Return (x, y) of the center of cell containing provided text 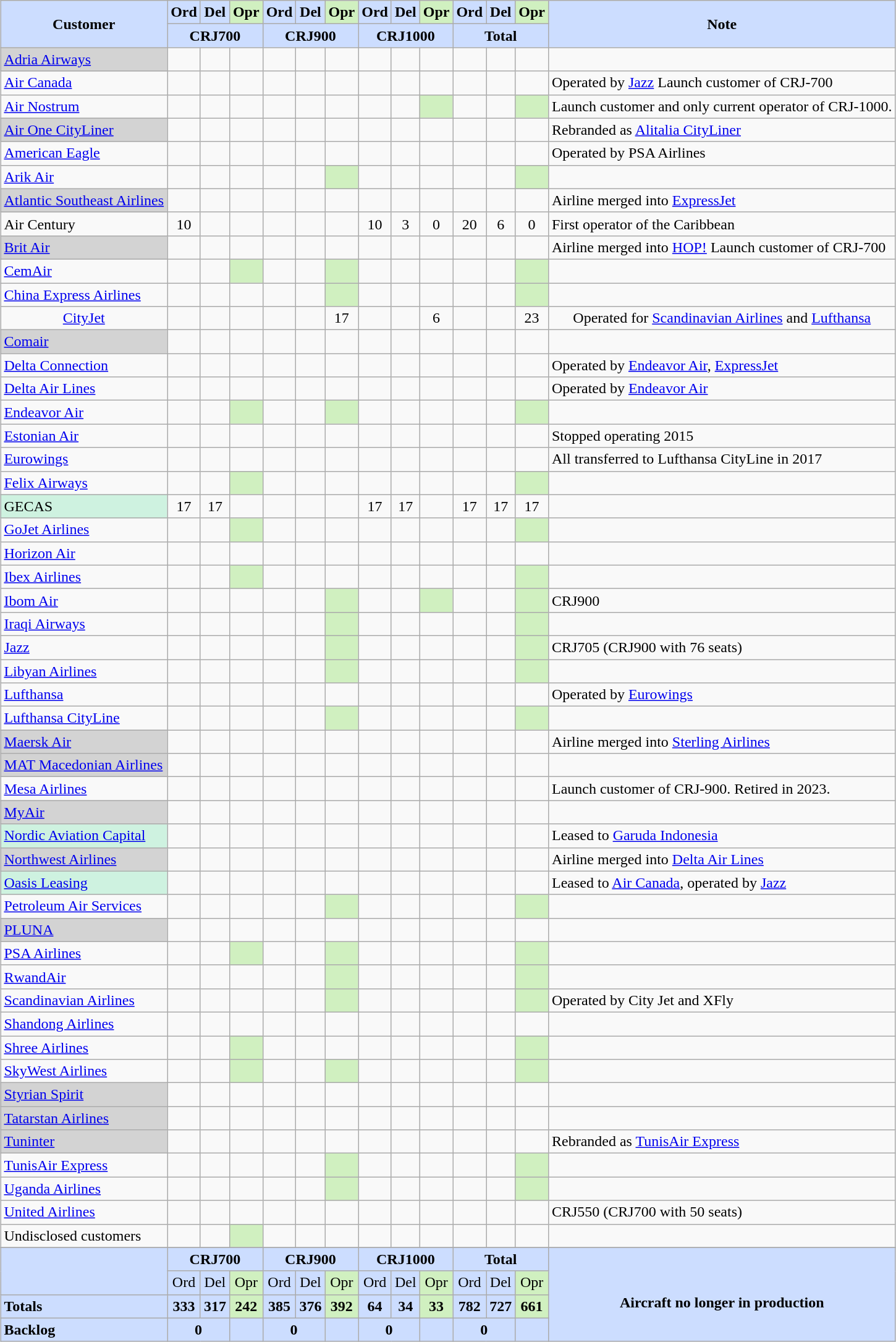
333 (184, 1306)
376 (310, 1306)
Delta Connection (84, 365)
American Eagle (84, 153)
Air One CityLiner (84, 130)
Tatarstan Airlines (84, 1118)
Airline merged into Sterling Airlines (722, 742)
Air Canada (84, 83)
33 (436, 1306)
PSA Airlines (84, 953)
RwandAir (84, 977)
Operated by Eurowings (722, 695)
CRJ705 (CRJ900 with 76 seats) (722, 647)
Operated by City Jet and XFly (722, 1000)
Launch customer of CRJ-900. Retired in 2023. (722, 789)
Adria Airways (84, 59)
MAT Macedonian Airlines (84, 765)
Rebranded as TunisAir Express (722, 1142)
Undisclosed customers (84, 1236)
Shandong Airlines (84, 1024)
Ibom Air (84, 600)
Operated by PSA Airlines (722, 153)
Scandinavian Airlines (84, 1000)
Uganda Airlines (84, 1189)
Endeavor Air (84, 412)
All transferred to Lufthansa CityLine in 2017 (722, 459)
Nordic Aviation Capital (84, 836)
727 (501, 1306)
TunisAir Express (84, 1165)
23 (532, 318)
Jazz (84, 647)
MyAir (84, 812)
Stopped operating 2015 (722, 436)
Styrian Spirit (84, 1095)
GECAS (84, 506)
China Express Airlines (84, 295)
Note (722, 24)
United Airlines (84, 1212)
20 (470, 224)
Arik Air (84, 177)
782 (470, 1306)
GoJet Airlines (84, 530)
Oasis Leasing (84, 883)
392 (342, 1306)
661 (532, 1306)
Airline merged into HOP! Launch customer of CRJ-700 (722, 247)
Customer (84, 24)
Petroleum Air Services (84, 906)
Air Century (84, 224)
Delta Air Lines (84, 389)
Operated for Scandinavian Airlines and Lufthansa (722, 318)
Atlantic Southeast Airlines (84, 200)
Leased to Garuda Indonesia (722, 836)
3 (405, 224)
Aircraft no longer in production (722, 1294)
Eurowings (84, 459)
34 (405, 1306)
Mesa Airlines (84, 789)
CRJ550 (CRJ700 with 50 seats) (722, 1212)
PLUNA (84, 930)
Northwest Airlines (84, 859)
CemAir (84, 271)
Estonian Air (84, 436)
Shree Airlines (84, 1048)
Airline merged into ExpressJet (722, 200)
Lufthansa CityLine (84, 718)
Lufthansa (84, 695)
Rebranded as Alitalia CityLiner (722, 130)
Brit Air (84, 247)
Comair (84, 342)
Launch customer and only current operator of CRJ-1000. (722, 106)
Airline merged into Delta Air Lines (722, 859)
Backlog (84, 1330)
317 (215, 1306)
First operator of the Caribbean (722, 224)
Totals (84, 1306)
CityJet (84, 318)
Operated by Endeavor Air, ExpressJet (722, 365)
Libyan Airlines (84, 671)
Horizon Air (84, 553)
385 (279, 1306)
Felix Airways (84, 483)
Ibex Airlines (84, 577)
Air Nostrum (84, 106)
242 (246, 1306)
Iraqi Airways (84, 624)
64 (375, 1306)
Tuninter (84, 1142)
Operated by Endeavor Air (722, 389)
SkyWest Airlines (84, 1071)
Operated by Jazz Launch customer of CRJ-700 (722, 83)
Leased to Air Canada, operated by Jazz (722, 883)
Maersk Air (84, 742)
